Return the [x, y] coordinate for the center point of the cell that contains the specified text.  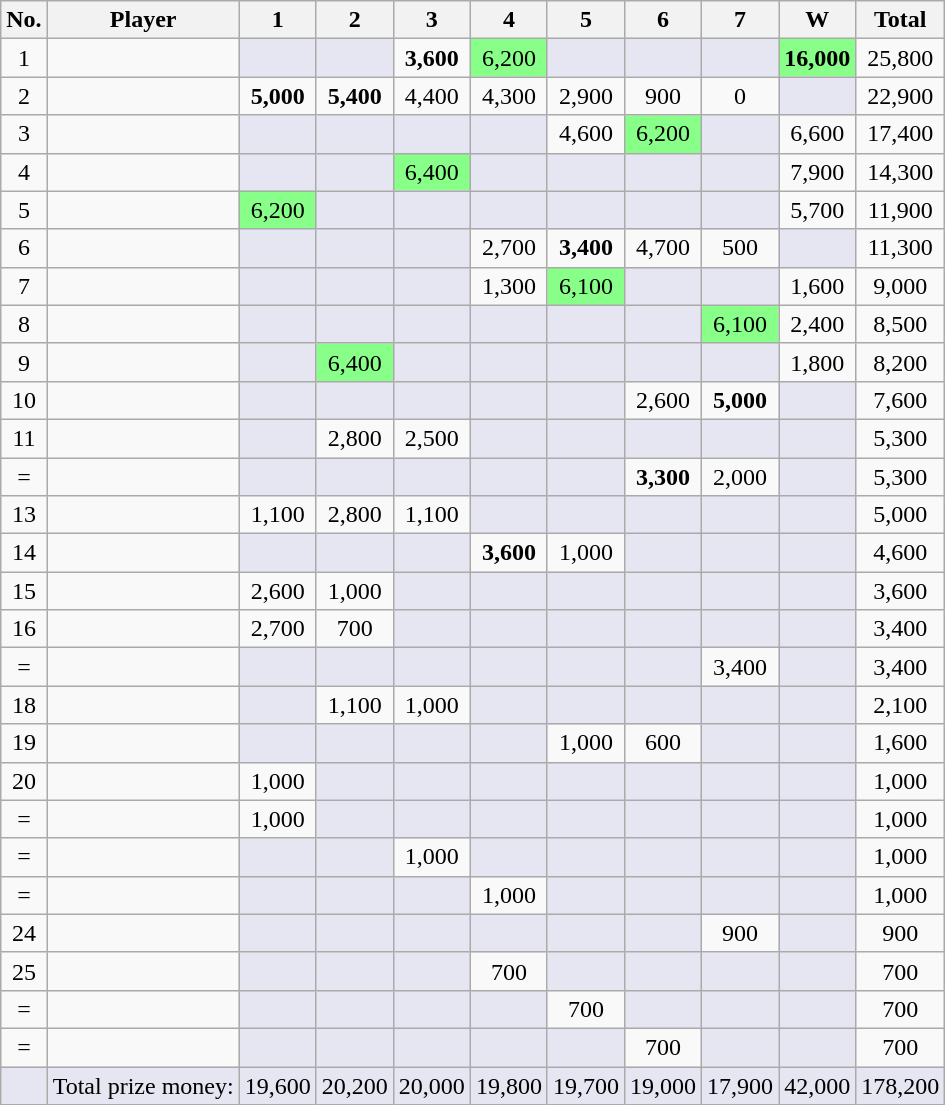
13 [24, 515]
178,200 [900, 1085]
7,600 [900, 400]
2,500 [432, 438]
17,900 [740, 1085]
7,900 [818, 172]
19,000 [662, 1085]
W [818, 20]
19,600 [278, 1085]
11 [24, 438]
3,300 [662, 477]
42,000 [818, 1085]
8,500 [900, 324]
8 [24, 324]
5,700 [818, 210]
8,200 [900, 362]
22,900 [900, 96]
1,300 [508, 286]
6,600 [818, 134]
2,000 [740, 477]
1,800 [818, 362]
4,400 [432, 96]
10 [24, 400]
2,100 [900, 705]
20 [24, 781]
Player [143, 20]
2,900 [586, 96]
600 [662, 743]
19,800 [508, 1085]
15 [24, 591]
17,400 [900, 134]
11,900 [900, 210]
500 [740, 248]
4,300 [508, 96]
4,700 [662, 248]
No. [24, 20]
25,800 [900, 58]
2,400 [818, 324]
11,300 [900, 248]
5,400 [354, 96]
Total prize money: [143, 1085]
19,700 [586, 1085]
24 [24, 933]
19 [24, 743]
Total [900, 20]
14,300 [900, 172]
9 [24, 362]
20,000 [432, 1085]
18 [24, 705]
25 [24, 971]
14 [24, 553]
9,000 [900, 286]
0 [740, 96]
20,200 [354, 1085]
16 [24, 629]
16,000 [818, 58]
